Pinpoint the cell where the given text exists, returning its (X, Y) midpoint coordinate. 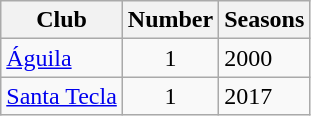
Club (62, 20)
Águila (62, 58)
2000 (264, 58)
Number (170, 20)
Santa Tecla (62, 96)
2017 (264, 96)
Seasons (264, 20)
